Return the [x, y] coordinate for the center point of the cell that contains the specified text.  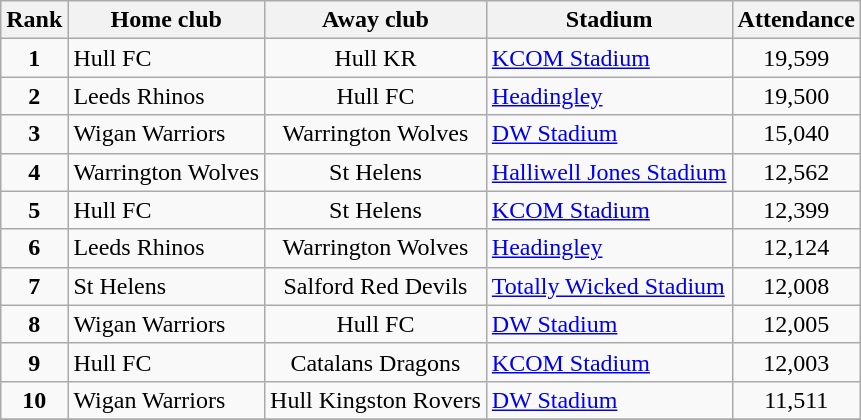
Stadium [609, 20]
3 [34, 134]
11,511 [796, 400]
19,599 [796, 58]
10 [34, 400]
Catalans Dragons [376, 362]
Totally Wicked Stadium [609, 286]
12,562 [796, 172]
1 [34, 58]
5 [34, 210]
9 [34, 362]
7 [34, 286]
15,040 [796, 134]
8 [34, 324]
6 [34, 248]
12,005 [796, 324]
Attendance [796, 20]
12,124 [796, 248]
Halliwell Jones Stadium [609, 172]
2 [34, 96]
Hull KR [376, 58]
Hull Kingston Rovers [376, 400]
4 [34, 172]
12,003 [796, 362]
Home club [166, 20]
Rank [34, 20]
19,500 [796, 96]
12,399 [796, 210]
12,008 [796, 286]
Salford Red Devils [376, 286]
Away club [376, 20]
